Identify which cell holds the provided text, then report its (X, Y) central coordinate. 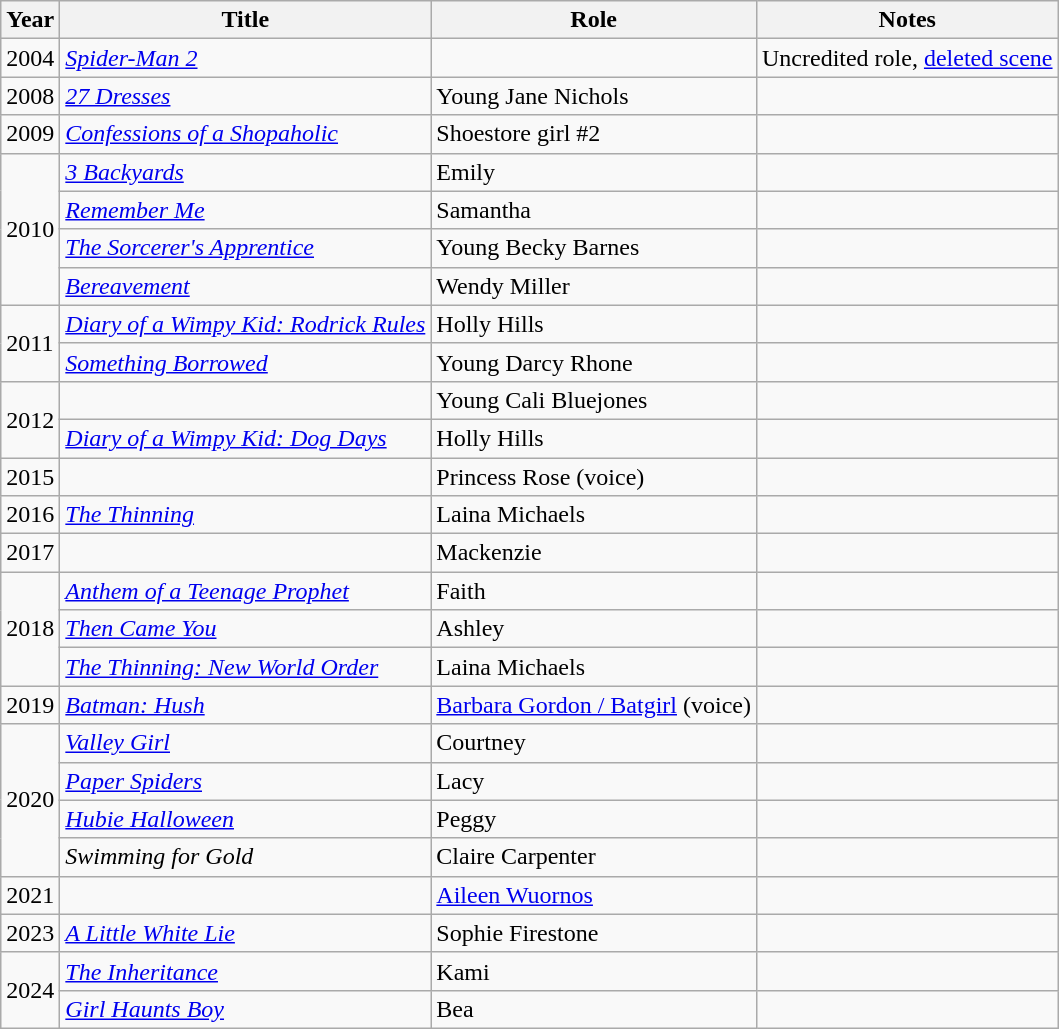
The Thinning: New World Order (246, 667)
Remember Me (246, 210)
Uncredited role, deleted scene (907, 58)
Courtney (594, 743)
2017 (30, 553)
Mackenzie (594, 553)
Batman: Hush (246, 705)
27 Dresses (246, 96)
Kami (594, 971)
Valley Girl (246, 743)
Shoestore girl #2 (594, 134)
Swimming for Gold (246, 857)
Spider-Man 2 (246, 58)
2008 (30, 96)
Then Came You (246, 629)
Lacy (594, 781)
Faith (594, 591)
Hubie Halloween (246, 819)
Claire Carpenter (594, 857)
Princess Rose (voice) (594, 477)
Diary of a Wimpy Kid: Dog Days (246, 438)
2021 (30, 895)
2020 (30, 800)
2004 (30, 58)
Samantha (594, 210)
2024 (30, 990)
Young Becky Barnes (594, 248)
Bea (594, 1009)
Role (594, 20)
2015 (30, 477)
The Sorcerer's Apprentice (246, 248)
2012 (30, 419)
Notes (907, 20)
Barbara Gordon / Batgirl (voice) (594, 705)
Young Jane Nichols (594, 96)
Title (246, 20)
Bereavement (246, 286)
Wendy Miller (594, 286)
Emily (594, 172)
2023 (30, 933)
2010 (30, 229)
Year (30, 20)
Aileen Wuornos (594, 895)
2016 (30, 515)
Young Cali Bluejones (594, 400)
2018 (30, 629)
Something Borrowed (246, 362)
Peggy (594, 819)
Ashley (594, 629)
Paper Spiders (246, 781)
Anthem of a Teenage Prophet (246, 591)
3 Backyards (246, 172)
The Thinning (246, 515)
2019 (30, 705)
2011 (30, 343)
The Inheritance (246, 971)
Girl Haunts Boy (246, 1009)
A Little White Lie (246, 933)
Diary of a Wimpy Kid: Rodrick Rules (246, 324)
2009 (30, 134)
Confessions of a Shopaholic (246, 134)
Sophie Firestone (594, 933)
Young Darcy Rhone (594, 362)
